Detect which cell encompasses the target text, then output its (X, Y) center coordinate. 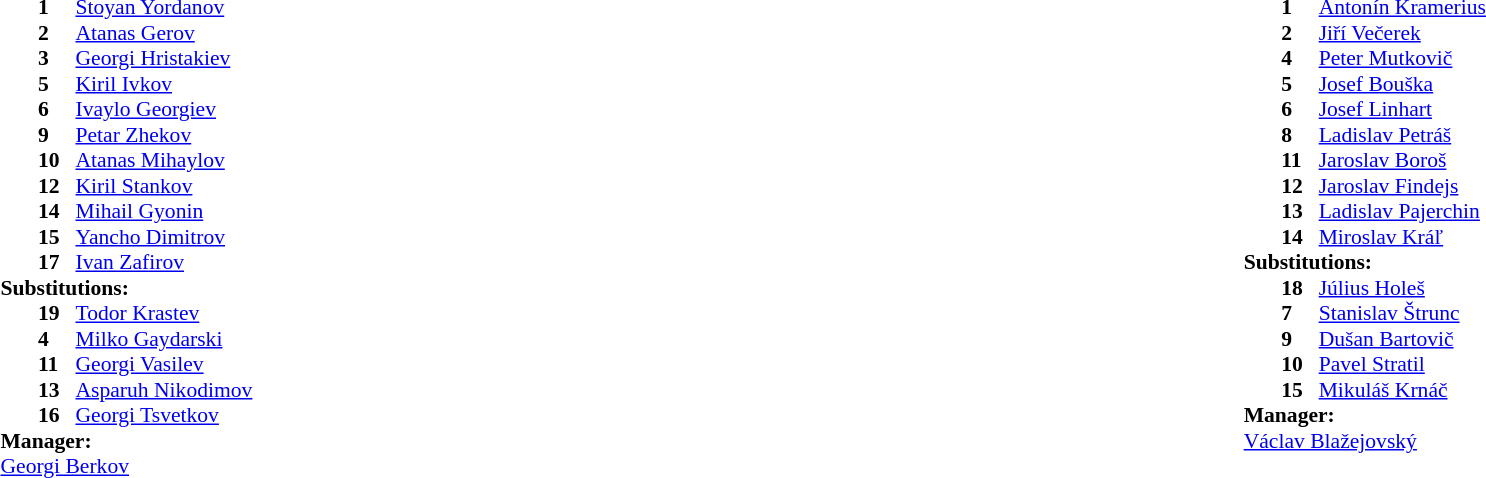
Mihail Gyonin (164, 211)
Jaroslav Boroš (1402, 161)
Josef Bouška (1402, 84)
Georgi Vasilev (164, 365)
3 (57, 59)
8 (1300, 135)
Peter Mutkovič (1402, 59)
Atanas Gerov (164, 33)
Július Holeš (1402, 288)
Miroslav Kráľ (1402, 237)
Stanislav Štrunc (1402, 313)
Václav Blažejovský (1365, 441)
Ivan Zafirov (164, 263)
Todor Krastev (164, 313)
16 (57, 415)
Yancho Dimitrov (164, 237)
Ladislav Pajerchin (1402, 211)
Ladislav Petráš (1402, 135)
7 (1300, 313)
Mikuláš Krnáč (1402, 390)
Petar Zhekov (164, 135)
Atanas Mihaylov (164, 161)
Milko Gaydarski (164, 339)
Jaroslav Findejs (1402, 186)
Georgi Hristakiev (164, 59)
Kiril Ivkov (164, 84)
Pavel Stratil (1402, 365)
Dušan Bartovič (1402, 339)
18 (1300, 288)
19 (57, 313)
17 (57, 263)
Josef Linhart (1402, 109)
Jiří Večerek (1402, 33)
Asparuh Nikodimov (164, 390)
Ivaylo Georgiev (164, 109)
Georgi Tsvetkov (164, 415)
Kiril Stankov (164, 186)
